Extract the (X, Y) coordinate from the center of the cell holding the provided text.  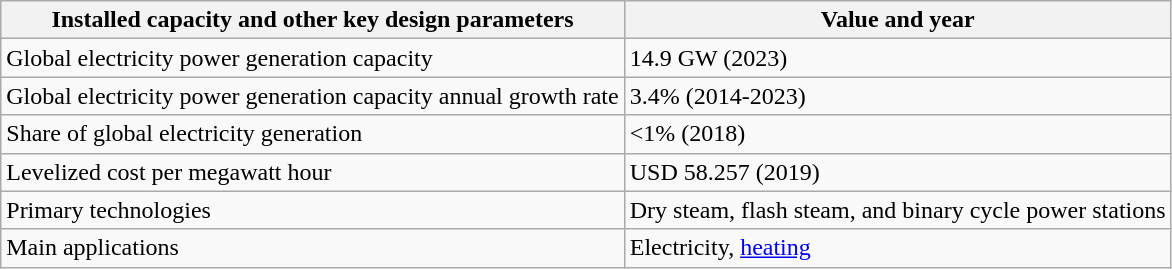
Main applications (312, 248)
<1% (2018) (898, 134)
Electricity, heating (898, 248)
Global electricity power generation capacity (312, 58)
14.9 GW (2023) (898, 58)
3.4% (2014-2023) (898, 96)
USD 58.257 (2019) (898, 172)
Dry steam, flash steam, and binary cycle power stations (898, 210)
Share of global electricity generation (312, 134)
Levelized cost per megawatt hour (312, 172)
Value and year (898, 20)
Global electricity power generation capacity annual growth rate (312, 96)
Installed capacity and other key design parameters (312, 20)
Primary technologies (312, 210)
